Determine the (x, y) coordinate at the center of the cell enclosing the given text.  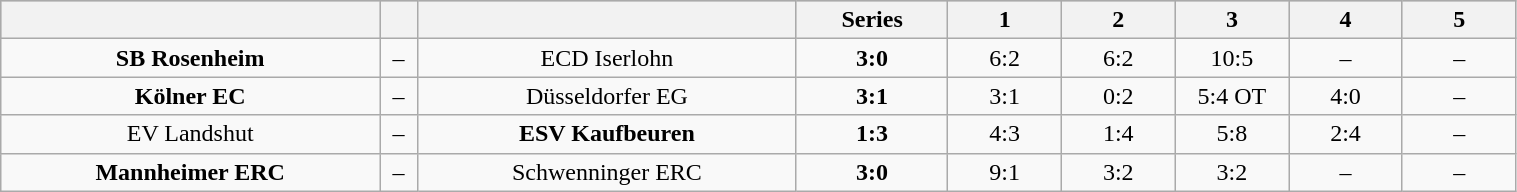
5:8 (1232, 134)
4:3 (1005, 134)
Mannheimer ERC (190, 172)
5:4 OT (1232, 96)
4 (1346, 20)
2:4 (1346, 134)
1 (1005, 20)
Düsseldorfer EG (606, 96)
Kölner EC (190, 96)
ECD Iserlohn (606, 58)
3 (1232, 20)
0:2 (1118, 96)
2 (1118, 20)
EV Landshut (190, 134)
Schwenninger ERC (606, 172)
ESV Kaufbeuren (606, 134)
1:3 (872, 134)
1:4 (1118, 134)
9:1 (1005, 172)
Series (872, 20)
10:5 (1232, 58)
5 (1459, 20)
4:0 (1346, 96)
SB Rosenheim (190, 58)
